Return the (X, Y) coordinate for the center point of the cell that contains the specified text.  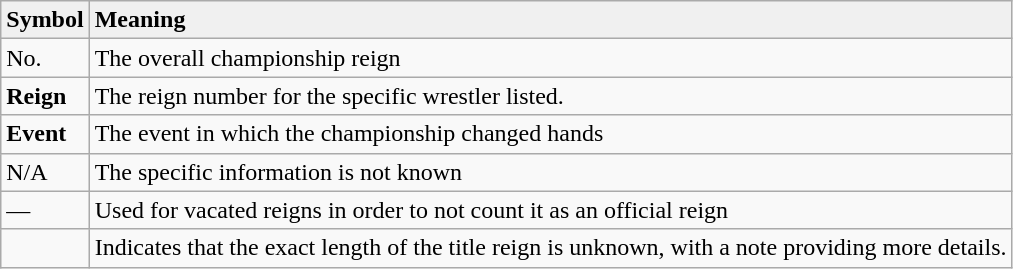
N/A (45, 172)
Used for vacated reigns in order to not count it as an official reign (550, 210)
Indicates that the exact length of the title reign is unknown, with a note providing more details. (550, 248)
The event in which the championship changed hands (550, 134)
Symbol (45, 20)
— (45, 210)
Reign (45, 96)
The overall championship reign (550, 58)
No. (45, 58)
Meaning (550, 20)
The reign number for the specific wrestler listed. (550, 96)
Event (45, 134)
The specific information is not known (550, 172)
